Output the (X, Y) coordinate of the center of the cell containing the given text.  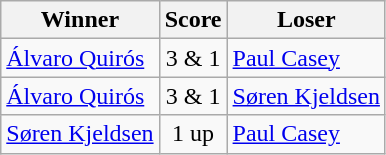
Loser (306, 20)
1 up (193, 134)
Score (193, 20)
Winner (80, 20)
